Determine the (x, y) coordinate at the center of the cell enclosing the given text.  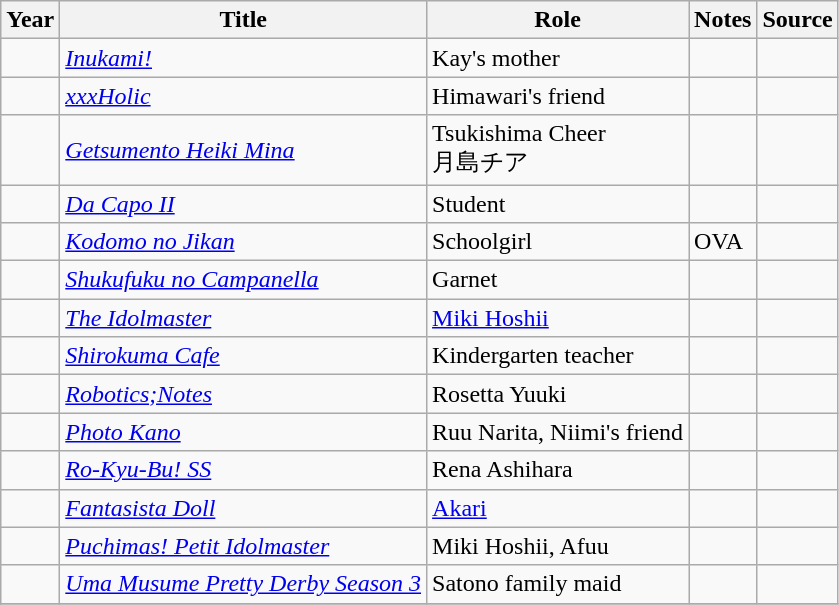
Garnet (558, 280)
Uma Musume Pretty Derby Season 3 (244, 584)
The Idolmaster (244, 318)
Miki Hoshii (558, 318)
Source (798, 20)
Da Capo II (244, 203)
Himawari's friend (558, 96)
Rena Ashihara (558, 470)
OVA (723, 242)
Schoolgirl (558, 242)
Robotics;Notes (244, 394)
xxxHolic (244, 96)
Inukami! (244, 58)
Kay's mother (558, 58)
Satono family maid (558, 584)
Rosetta Yuuki (558, 394)
Puchimas! Petit Idolmaster (244, 546)
Role (558, 20)
Shukufuku no Campanella (244, 280)
Notes (723, 20)
Year (30, 20)
Title (244, 20)
Shirokuma Cafe (244, 356)
Student (558, 203)
Kindergarten teacher (558, 356)
Miki Hoshii, Afuu (558, 546)
Getsumento Heiki Mina (244, 150)
Akari (558, 508)
Photo Kano (244, 432)
Kodomo no Jikan (244, 242)
Tsukishima Cheer月島チア (558, 150)
Fantasista Doll (244, 508)
Ro-Kyu-Bu! SS (244, 470)
Ruu Narita, Niimi's friend (558, 432)
